Locate the cell with the specified text and output its (x, y) center coordinate. 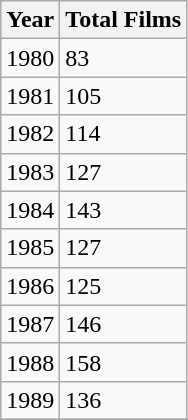
146 (124, 324)
1980 (30, 58)
1989 (30, 400)
158 (124, 362)
105 (124, 96)
143 (124, 210)
1986 (30, 286)
1981 (30, 96)
114 (124, 134)
125 (124, 286)
Year (30, 20)
1988 (30, 362)
1984 (30, 210)
1982 (30, 134)
Total Films (124, 20)
1983 (30, 172)
1985 (30, 248)
83 (124, 58)
136 (124, 400)
1987 (30, 324)
